Identify which cell holds the provided text, then report its (X, Y) central coordinate. 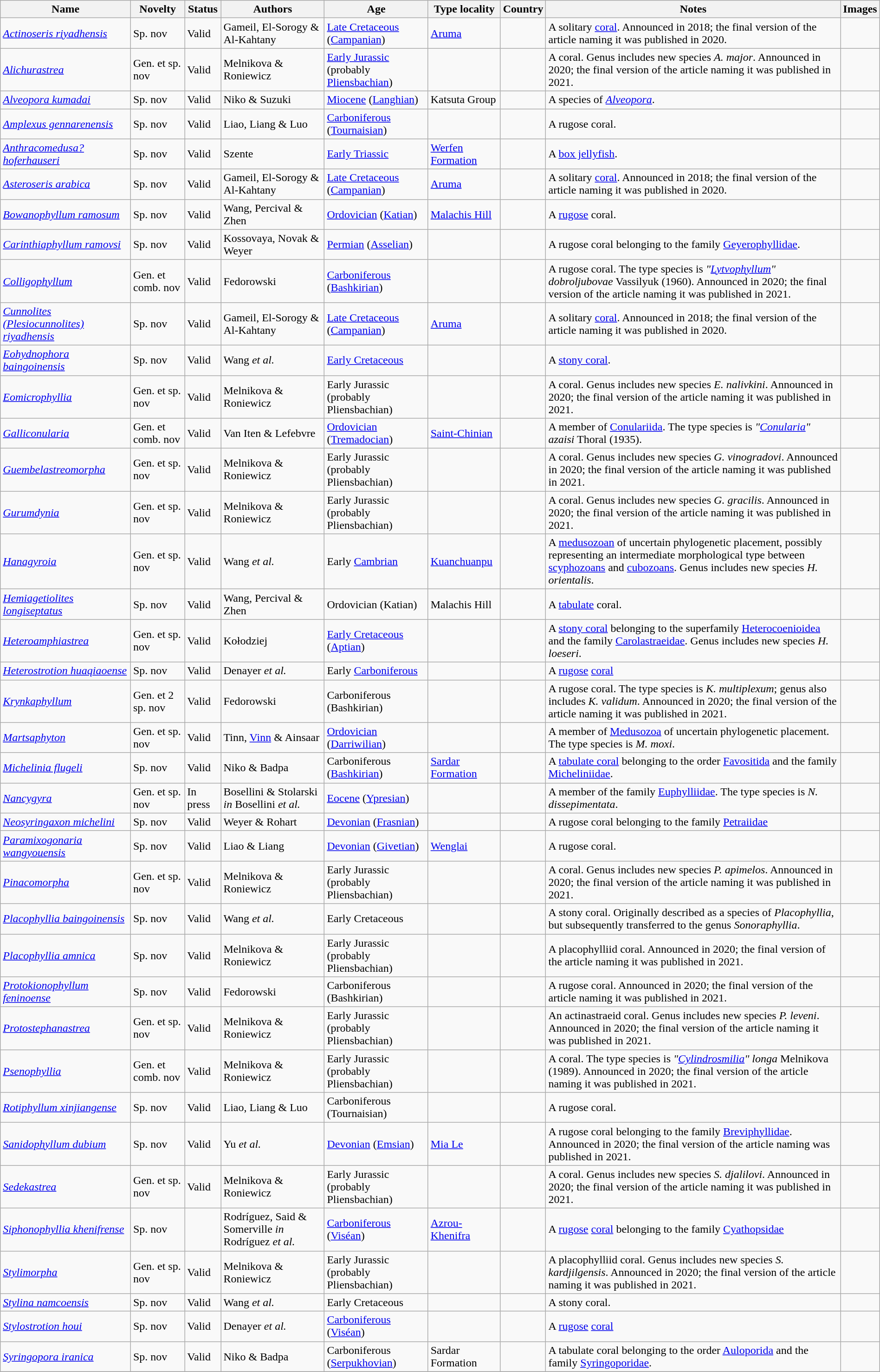
Eomicrophyllia (66, 397)
A species of Alveopora. (693, 100)
A rugose coral. Announced in 2020; the final version of the article naming it was published in 2021. (693, 992)
Niko & Suzuki (273, 100)
A tabulate coral belonging to the order Favositida and the family Micheliniidae. (693, 768)
Sanidophyllum dubium (66, 1144)
Liao & Liang (273, 846)
A coral. Genus includes new species G. vinogradovi. Announced in 2020; the final version of the article naming it was published in 2021. (693, 470)
Pinacomorpha (66, 882)
A rugose coral belonging to the family Breviphyllidae. Announced in 2020; the final version of the article naming was published in 2021. (693, 1144)
Age (376, 9)
Kossovaya, Novak & Weyer (273, 244)
Heteroamphiastrea (66, 641)
Psenophyllia (66, 1071)
Bosellini & Stolarski in Bosellini et al. (273, 798)
Kołodziej (273, 641)
A rugose coral belonging to the family Geyerophyllidae. (693, 244)
A member of Medusozoa of uncertain phylogenetic placement. The type species is M. moxi. (693, 737)
Protokionophyllum feninoense (66, 992)
Guembelastreomorpha (66, 470)
A stony coral. Originally described as a species of Placophyllia, but subsequently transferred to the genus Sonoraphyllia. (693, 918)
Alichurastrea (66, 70)
Hanagyroia (66, 562)
Carinthiaphyllum ramovsi (66, 244)
Authors (273, 9)
Gurumdynia (66, 513)
Miocene (Langhian) (376, 100)
A coral. Genus includes new species P. apimelos. Announced in 2020; the final version of the article naming it was published in 2021. (693, 882)
Eohydnophora baingoinensis (66, 360)
Status (203, 9)
Name (66, 9)
Weyer & Rohart (273, 822)
Carboniferous (Serpukhovian) (376, 1357)
Mia Le (464, 1144)
A placophylliid coral. Announced in 2020; the final version of the article naming it was published in 2021. (693, 956)
Wenglai (464, 846)
Ordovician (Darriwilian) (376, 737)
Van Iten & Lefebvre (273, 434)
Tinn, Vinn & Ainsaar (273, 737)
Heterostrotion huaqiaoense (66, 671)
Katsuta Group (464, 100)
Novelty (157, 9)
Devonian (Frasnian) (376, 822)
Sedekastrea (66, 1187)
Notes (693, 9)
Early Cretaceous (Aptian) (376, 641)
A coral. Genus includes new species S. djalilovi. Announced in 2020; the final version of the article naming it was published in 2021. (693, 1187)
Galliconularia (66, 434)
Type locality (464, 9)
Placophyllia amnica (66, 956)
Gen. et 2 sp. nov (157, 701)
Krynkaphyllum (66, 701)
Azrou-Khenifra (464, 1229)
Paramixogonaria wangyouensis (66, 846)
Images (860, 9)
Colligophyllum (66, 281)
Country (523, 9)
Ordovician (Tremadocian) (376, 434)
Protostephanastrea (66, 1028)
Werfen Formation (464, 154)
Hemiagetiolites longiseptatus (66, 605)
A box jellyfish. (693, 154)
Szente (273, 154)
Cunnolites (Plesiocunnolites) riyadhensis (66, 324)
Rodríguez, Said & Somerville in Rodríguez et al. (273, 1229)
Alveopora kumadai (66, 100)
Asteroseris arabica (66, 184)
Early Carboniferous (376, 671)
Saint-Chinian (464, 434)
Stylimorpha (66, 1272)
Stylina namcoensis (66, 1302)
A member of Conulariida. The type species is "Conularia" azaisi Thoral (1935). (693, 434)
A rugose coral belonging to the family Petraiidae (693, 822)
An actinastraeid coral. Genus includes new species P. leveni. Announced in 2020; the final version of the article naming it was published in 2021. (693, 1028)
Syringopora iranica (66, 1357)
A member of the family Euphylliidae. The type species is N. dissepimentata. (693, 798)
Permian (Asselian) (376, 244)
A stony coral belonging to the superfamily Heterocoenioidea and the family Carolastraeidae. Genus includes new species H. loeseri. (693, 641)
Eocene (Ypresian) (376, 798)
Devonian (Emsian) (376, 1144)
A tabulate coral. (693, 605)
Amplexus gennarenensis (66, 124)
Michelinia flugeli (66, 768)
Yu et al. (273, 1144)
Siphonophyllia khenifrense (66, 1229)
A rugose coral belonging to the family Cyathopsidae (693, 1229)
Neosyringaxon michelini (66, 822)
Anthracomedusa? hoferhauseri (66, 154)
Martsaphyton (66, 737)
Placophyllia baingoinensis (66, 918)
Actinoseris riyadhensis (66, 33)
A coral. Genus includes new species E. nalivkini. Announced in 2020; the final version of the article naming it was published in 2021. (693, 397)
A tabulate coral belonging to the order Auloporida and the family Syringoporidae. (693, 1357)
Early Cambrian (376, 562)
Rotiphyllum xinjiangense (66, 1108)
A coral. Genus includes new species G. gracilis. Announced in 2020; the final version of the article naming it was published in 2021. (693, 513)
Kuanchuanpu (464, 562)
In press (203, 798)
Devonian (Givetian) (376, 846)
Bowanophyllum ramosum (66, 215)
Nancygyra (66, 798)
Stylostrotion houi (66, 1326)
A coral. Genus includes new species A. major. Announced in 2020; the final version of the article naming it was published in 2021. (693, 70)
Early Triassic (376, 154)
